Find where the given text appears and provide that cell's center as (X, Y) coordinate. 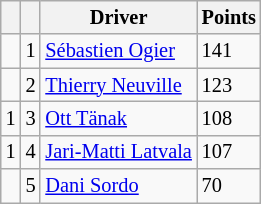
123 (229, 85)
5 (31, 186)
2 (31, 85)
70 (229, 186)
Sébastien Ogier (118, 51)
Driver (118, 17)
Jari-Matti Latvala (118, 152)
3 (31, 118)
Dani Sordo (118, 186)
Points (229, 17)
141 (229, 51)
108 (229, 118)
107 (229, 152)
Ott Tänak (118, 118)
Thierry Neuville (118, 85)
4 (31, 152)
